From the cell containing the given text, extract its center point as [x, y] coordinate. 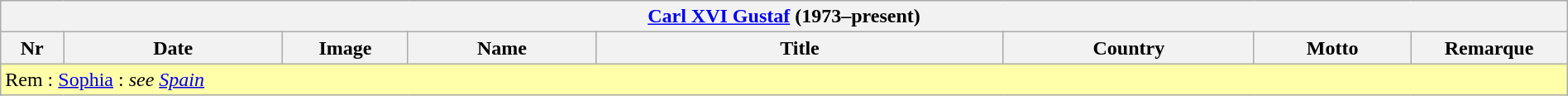
Nr [32, 48]
Rem : Sophia : see Spain [784, 79]
Country [1128, 48]
Motto [1331, 48]
Title [801, 48]
Date [174, 48]
Carl XVI Gustaf (1973–present) [784, 17]
Remarque [1489, 48]
Image [346, 48]
Name [501, 48]
